Find where the given text appears and provide that cell's center as (x, y) coordinate. 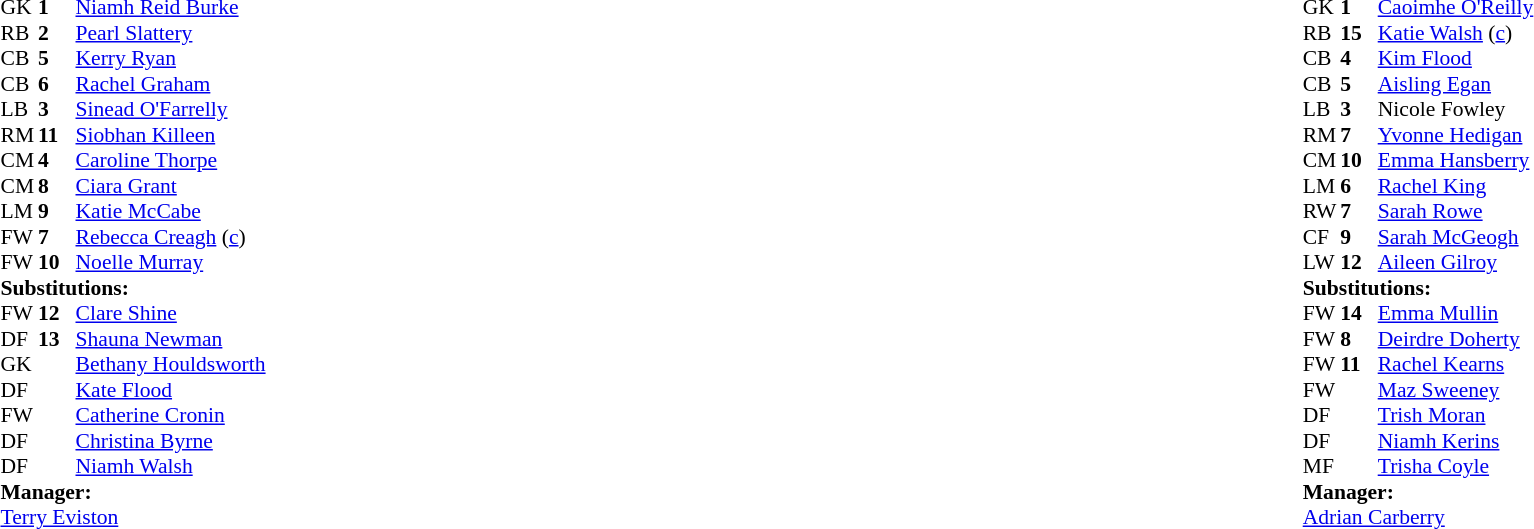
Pearl Slattery (171, 33)
Niamh Kerins (1456, 441)
LW (1322, 263)
Caroline Thorpe (171, 161)
Emma Hansberry (1456, 161)
Kerry Ryan (171, 59)
Maz Sweeney (1456, 390)
GK (19, 365)
Nicole Fowley (1456, 109)
Noelle Murray (171, 263)
Shauna Newman (171, 339)
Kate Flood (171, 390)
2 (57, 33)
Sarah Rowe (1456, 211)
Rachel Graham (171, 84)
MF (1322, 467)
Bethany Houldsworth (171, 365)
13 (57, 339)
Rebecca Creagh (c) (171, 237)
Katie Walsh (c) (1456, 33)
15 (1359, 33)
Clare Shine (171, 313)
Deirdre Doherty (1456, 339)
Trisha Coyle (1456, 467)
Niamh Walsh (171, 467)
CF (1322, 237)
Siobhan Killeen (171, 135)
Emma Mullin (1456, 313)
Aileen Gilroy (1456, 263)
RW (1322, 211)
Yvonne Hedigan (1456, 135)
Christina Byrne (171, 441)
Rachel King (1456, 186)
Trish Moran (1456, 415)
Sarah McGeogh (1456, 237)
Kim Flood (1456, 59)
14 (1359, 313)
Katie McCabe (171, 211)
Sinead O'Farrelly (171, 109)
Rachel Kearns (1456, 365)
Aisling Egan (1456, 84)
Catherine Cronin (171, 415)
Ciara Grant (171, 186)
